For the text-containing cell, return its midpoint in (X, Y) coordinate format. 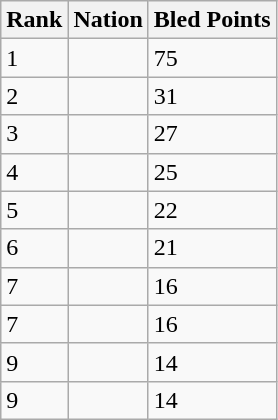
2 (34, 96)
27 (212, 134)
75 (212, 58)
4 (34, 172)
31 (212, 96)
25 (212, 172)
Rank (34, 20)
Bled Points (212, 20)
5 (34, 210)
3 (34, 134)
Nation (108, 20)
21 (212, 248)
22 (212, 210)
1 (34, 58)
6 (34, 248)
